Search for the cell housing the specified text and yield its [x, y] center coordinate. 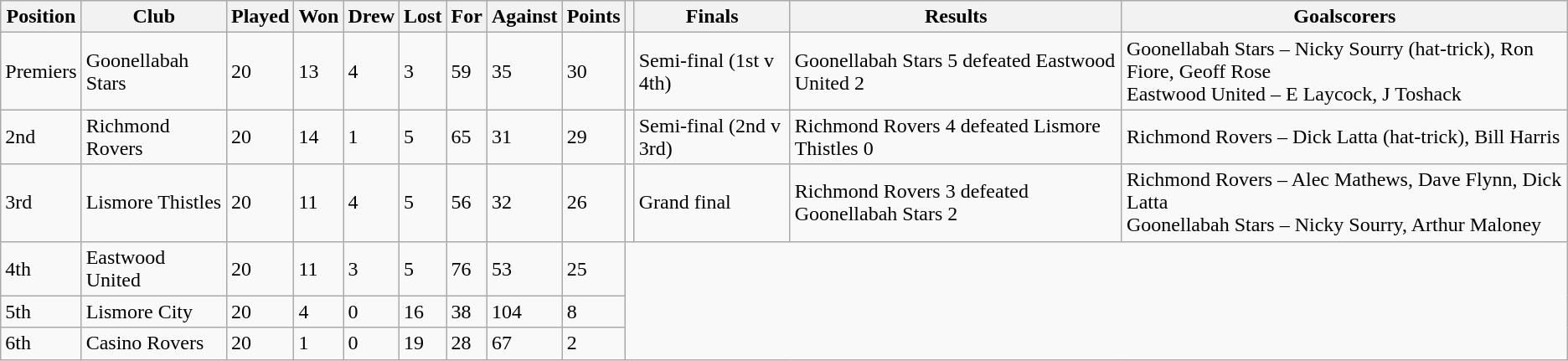
14 [318, 137]
Richmond Rovers – Dick Latta (hat-trick), Bill Harris [1344, 137]
16 [423, 312]
Drew [372, 17]
32 [524, 203]
Goonellabah Stars – Nicky Sourry (hat-trick), Ron Fiore, Geoff RoseEastwood United – E Laycock, J Toshack [1344, 71]
Points [593, 17]
31 [524, 137]
Lismore City [154, 312]
Won [318, 17]
Against [524, 17]
Casino Rovers [154, 343]
104 [524, 312]
38 [467, 312]
Results [956, 17]
Richmond Rovers 3 defeated Goonellabah Stars 2 [956, 203]
28 [467, 343]
Eastwood United [154, 268]
19 [423, 343]
2 [593, 343]
Lost [423, 17]
Lismore Thistles [154, 203]
76 [467, 268]
8 [593, 312]
53 [524, 268]
For [467, 17]
30 [593, 71]
Richmond Rovers 4 defeated Lismore Thistles 0 [956, 137]
Played [260, 17]
Club [154, 17]
13 [318, 71]
26 [593, 203]
56 [467, 203]
29 [593, 137]
25 [593, 268]
Richmond Rovers [154, 137]
2nd [41, 137]
Premiers [41, 71]
3rd [41, 203]
Grand final [712, 203]
65 [467, 137]
Finals [712, 17]
Goonellabah Stars [154, 71]
Semi-final (1st v 4th) [712, 71]
Position [41, 17]
Goalscorers [1344, 17]
4th [41, 268]
Richmond Rovers – Alec Mathews, Dave Flynn, Dick LattaGoonellabah Stars – Nicky Sourry, Arthur Maloney [1344, 203]
6th [41, 343]
35 [524, 71]
59 [467, 71]
Goonellabah Stars 5 defeated Eastwood United 2 [956, 71]
67 [524, 343]
5th [41, 312]
Semi-final (2nd v 3rd) [712, 137]
